Return the [X, Y] coordinate for the center point of the cell that contains the specified text.  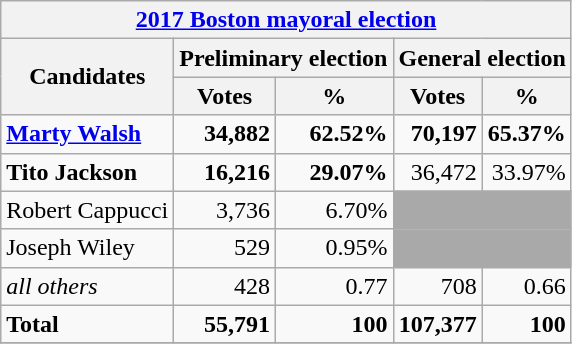
34,882 [225, 134]
529 [225, 248]
428 [225, 286]
Candidates [88, 77]
55,791 [225, 324]
29.07% [334, 172]
36,472 [438, 172]
70,197 [438, 134]
all others [88, 286]
16,216 [225, 172]
708 [438, 286]
Tito Jackson [88, 172]
107,377 [438, 324]
2017 Boston mayoral election [286, 20]
3,736 [225, 210]
0.77 [334, 286]
Joseph Wiley [88, 248]
33.97% [526, 172]
Robert Cappucci [88, 210]
65.37% [526, 134]
0.66 [526, 286]
6.70% [334, 210]
0.95% [334, 248]
62.52% [334, 134]
Total [88, 324]
General election [482, 58]
Marty Walsh [88, 134]
Preliminary election [284, 58]
